Search for the cell housing the specified text and yield its (x, y) center coordinate. 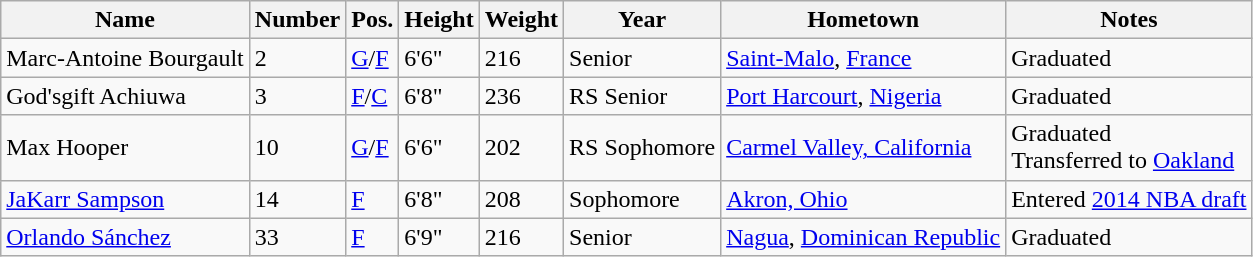
JaKarr Sampson (126, 199)
Year (642, 20)
202 (521, 148)
Pos. (372, 20)
Saint-Malo, France (864, 58)
14 (297, 199)
Carmel Valley, California (864, 148)
Number (297, 20)
Graduated Transferred to Oakland (1129, 148)
Hometown (864, 20)
Orlando Sánchez (126, 237)
God'sgift Achiuwa (126, 96)
RS Senior (642, 96)
Entered 2014 NBA draft (1129, 199)
208 (521, 199)
F/C (372, 96)
Nagua, Dominican Republic (864, 237)
6'9" (439, 237)
Name (126, 20)
Marc-Antoine Bourgault (126, 58)
3 (297, 96)
10 (297, 148)
Port Harcourt, Nigeria (864, 96)
Notes (1129, 20)
Height (439, 20)
RS Sophomore (642, 148)
Sophomore (642, 199)
Weight (521, 20)
2 (297, 58)
Akron, Ohio (864, 199)
33 (297, 237)
Max Hooper (126, 148)
236 (521, 96)
